Return [x, y] of the center of cell containing provided text 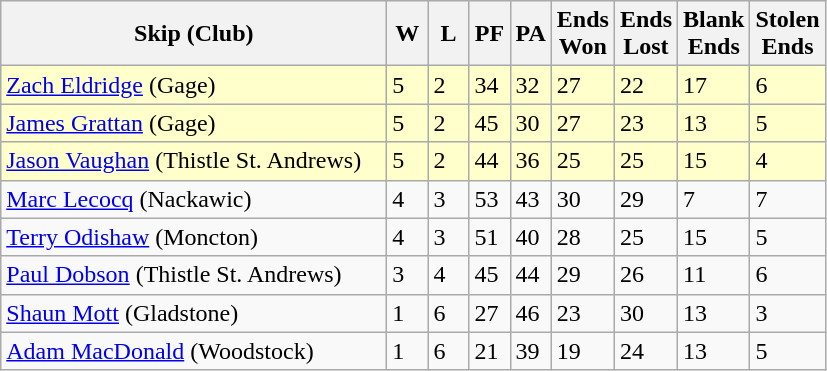
51 [490, 237]
Shaun Mott (Gladstone) [194, 313]
Paul Dobson (Thistle St. Andrews) [194, 275]
James Grattan (Gage) [194, 123]
39 [530, 351]
17 [714, 85]
11 [714, 275]
Stolen Ends [788, 34]
Jason Vaughan (Thistle St. Andrews) [194, 161]
21 [490, 351]
L [448, 34]
PF [490, 34]
46 [530, 313]
32 [530, 85]
34 [490, 85]
Ends Won [582, 34]
Terry Odishaw (Moncton) [194, 237]
53 [490, 199]
Adam MacDonald (Woodstock) [194, 351]
Blank Ends [714, 34]
22 [646, 85]
Ends Lost [646, 34]
28 [582, 237]
24 [646, 351]
43 [530, 199]
Marc Lecocq (Nackawic) [194, 199]
W [408, 34]
Skip (Club) [194, 34]
PA [530, 34]
19 [582, 351]
40 [530, 237]
26 [646, 275]
36 [530, 161]
Zach Eldridge (Gage) [194, 85]
